Detect which cell encompasses the target text, then output its (X, Y) center coordinate. 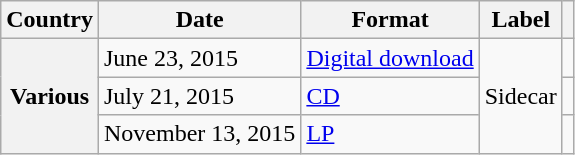
Digital download (390, 58)
Sidecar (520, 96)
Label (520, 20)
Date (199, 20)
Format (390, 20)
Various (50, 96)
November 13, 2015 (199, 134)
LP (390, 134)
Country (50, 20)
July 21, 2015 (199, 96)
June 23, 2015 (199, 58)
CD (390, 96)
